Identify which cell holds the provided text, then report its [X, Y] central coordinate. 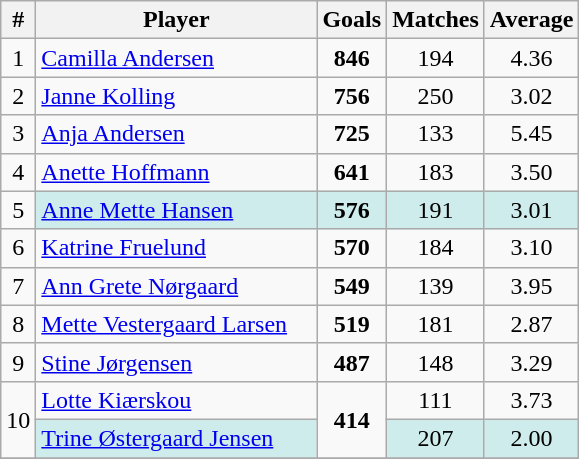
576 [352, 210]
3 [18, 134]
2 [18, 96]
5.45 [532, 134]
1 [18, 58]
6 [18, 248]
3.29 [532, 362]
Lotte Kiærskou [176, 400]
5 [18, 210]
Trine Østergaard Jensen [176, 438]
4 [18, 172]
846 [352, 58]
Matches [436, 20]
519 [352, 324]
756 [352, 96]
Katrine Fruelund [176, 248]
Average [532, 20]
Camilla Andersen [176, 58]
Anja Andersen [176, 134]
487 [352, 362]
# [18, 20]
133 [436, 134]
148 [436, 362]
207 [436, 438]
3.02 [532, 96]
8 [18, 324]
570 [352, 248]
9 [18, 362]
139 [436, 286]
191 [436, 210]
7 [18, 286]
414 [352, 419]
Ann Grete Nørgaard [176, 286]
549 [352, 286]
250 [436, 96]
641 [352, 172]
3.01 [532, 210]
10 [18, 419]
Anette Hoffmann [176, 172]
2.87 [532, 324]
183 [436, 172]
Anne Mette Hansen [176, 210]
4.36 [532, 58]
2.00 [532, 438]
725 [352, 134]
184 [436, 248]
181 [436, 324]
Janne Kolling [176, 96]
Goals [352, 20]
194 [436, 58]
3.10 [532, 248]
111 [436, 400]
3.95 [532, 286]
3.73 [532, 400]
Stine Jørgensen [176, 362]
3.50 [532, 172]
Player [176, 20]
Mette Vestergaard Larsen [176, 324]
